Capture the cell that displays the provided text and extract its (X, Y) central coordinate. 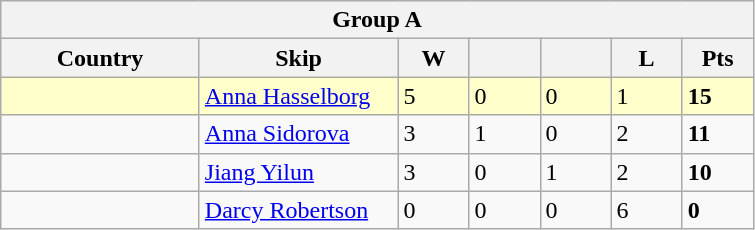
Pts (718, 58)
10 (718, 172)
Anna Hasselborg (298, 96)
Darcy Robertson (298, 210)
Country (100, 58)
5 (434, 96)
11 (718, 134)
L (646, 58)
6 (646, 210)
15 (718, 96)
Anna Sidorova (298, 134)
Skip (298, 58)
Jiang Yilun (298, 172)
Group A (377, 20)
W (434, 58)
